Identify which cell holds the provided text, then report its [X, Y] central coordinate. 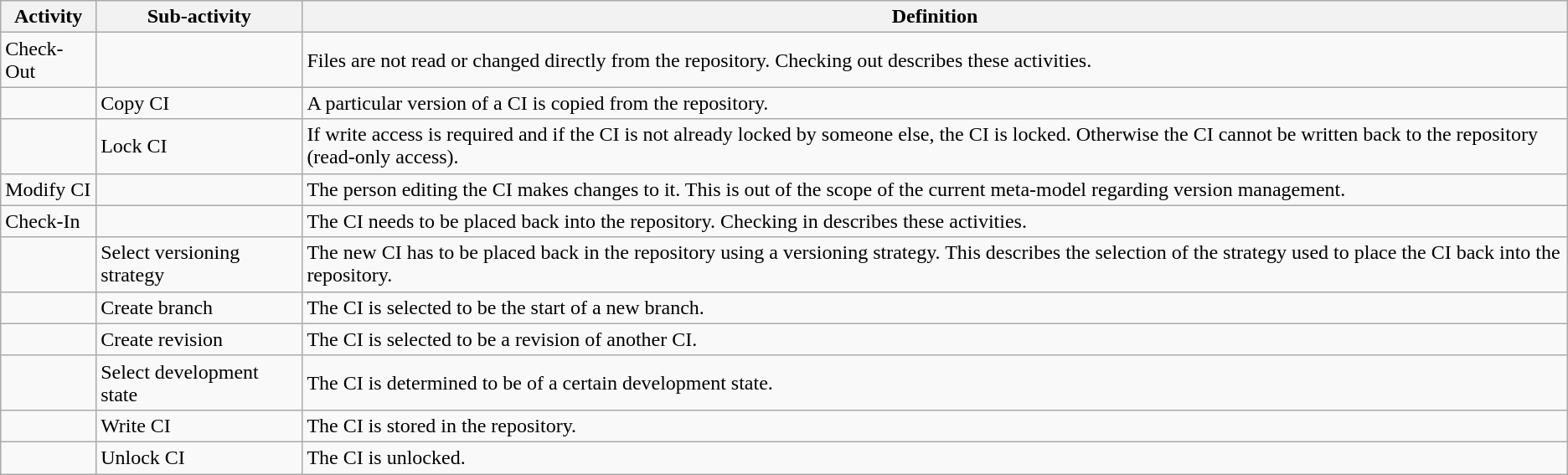
Select versioning strategy [199, 265]
The CI is unlocked. [935, 457]
The CI is selected to be a revision of another CI. [935, 339]
The CI is selected to be the start of a new branch. [935, 307]
Create branch [199, 307]
The CI is determined to be of a certain development state. [935, 382]
The CI is stored in the repository. [935, 426]
Create revision [199, 339]
Modify CI [49, 189]
The CI needs to be placed back into the repository. Checking in describes these activities. [935, 221]
Check-Out [49, 60]
Definition [935, 17]
Copy CI [199, 103]
Lock CI [199, 146]
A particular version of a CI is copied from the repository. [935, 103]
Check-In [49, 221]
Sub-activity [199, 17]
Activity [49, 17]
Unlock CI [199, 457]
Write CI [199, 426]
The person editing the CI makes changes to it. This is out of the scope of the current meta-model regarding version management. [935, 189]
Files are not read or changed directly from the repository. Checking out describes these activities. [935, 60]
Select development state [199, 382]
